Return (X, Y) of the center of cell containing provided text 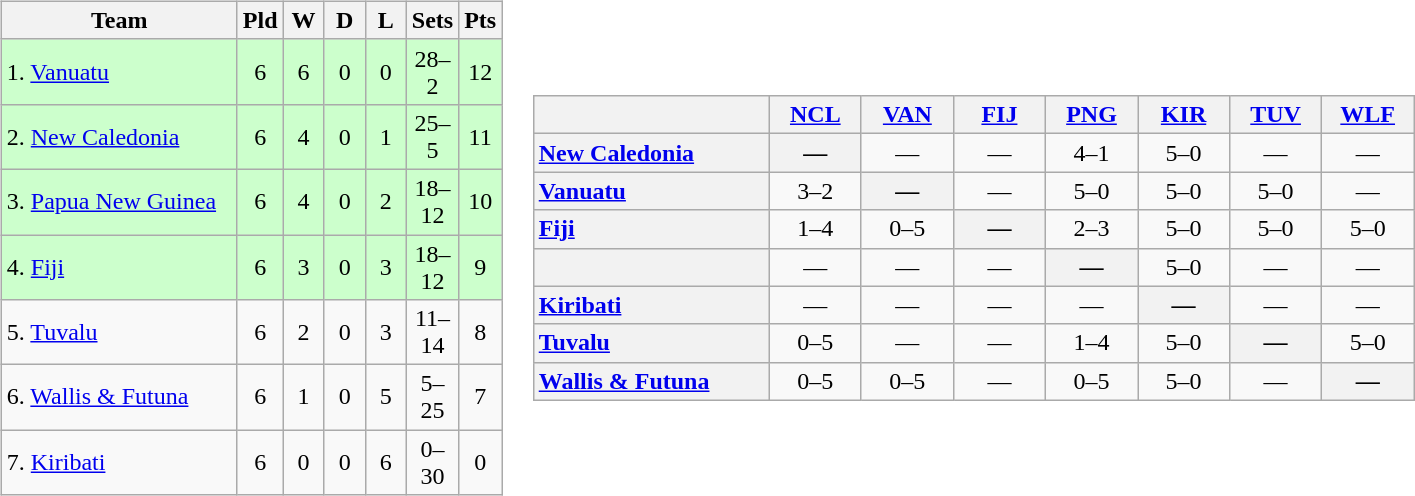
4–1 (1091, 153)
7. Kiribati (119, 462)
L (386, 20)
New Caledonia (651, 153)
Team (119, 20)
FIJ (999, 115)
11 (480, 136)
Fiji (651, 229)
1. Vanuatu (119, 72)
10 (480, 202)
D (344, 20)
7 (480, 398)
Sets (432, 20)
11–14 (432, 332)
28–2 (432, 72)
9 (480, 266)
25–5 (432, 136)
Wallis & Futuna (651, 381)
6. Wallis & Futuna (119, 398)
8 (480, 332)
4. Fiji (119, 266)
VAN (907, 115)
PNG (1091, 115)
Pld (260, 20)
WLF (1368, 115)
0–30 (432, 462)
5–25 (432, 398)
TUV (1276, 115)
5. Tuvalu (119, 332)
Vanuatu (651, 191)
12 (480, 72)
3–2 (815, 191)
Kiribati (651, 305)
Pts (480, 20)
2. New Caledonia (119, 136)
Tuvalu (651, 343)
NCL (815, 115)
3. Papua New Guinea (119, 202)
2–3 (1091, 229)
W (304, 20)
5 (386, 398)
KIR (1184, 115)
